Extract the [X, Y] coordinate from the center of the cell holding the provided text.  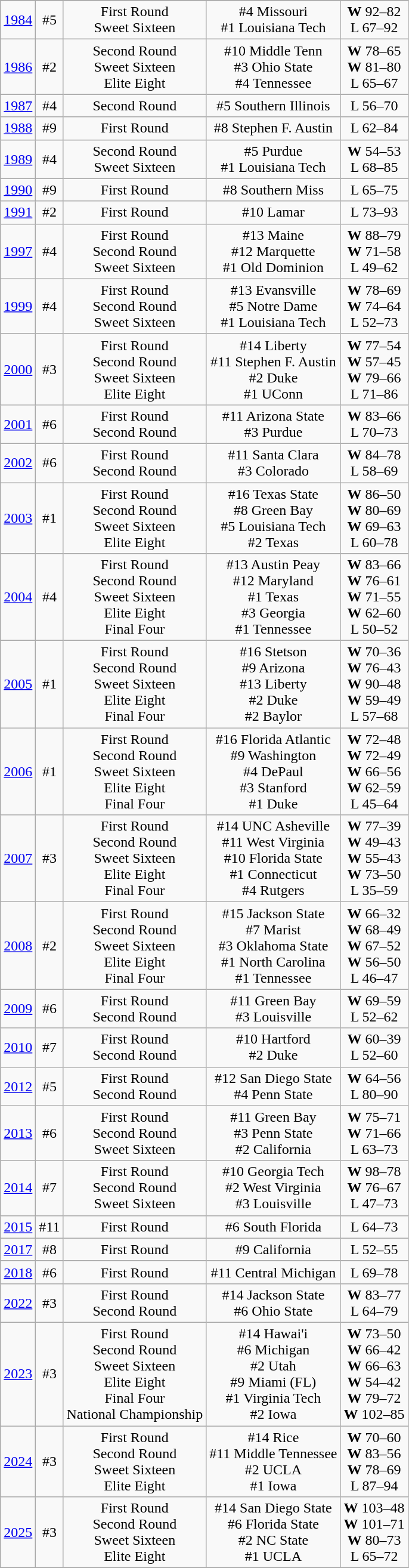
2012 [18, 1086]
W 72–48W 72–49W 66–56W 62–59L 45–64 [374, 771]
W 70–36W 76–43W 90–48W 59–49L 57–68 [374, 684]
2014 [18, 1188]
2008 [18, 946]
2000 [18, 369]
#13 Evansville#5 Notre Dame#1 Louisiana Tech [273, 306]
2018 [18, 1272]
W 84–78L 58–69 [374, 463]
#8 [49, 1249]
Second Round [135, 106]
W 54–53L 68–85 [374, 159]
W 78–69W 74–64L 52–73 [374, 306]
#13 Austin Peay#12 Maryland#1 Texas#3 Georgia#1 Tennessee [273, 597]
2013 [18, 1133]
2005 [18, 684]
#5 Southern Illinois [273, 106]
W 83–66L 70–73 [374, 424]
#11 Green Bay#3 Louisville [273, 1008]
L 64–73 [374, 1227]
W 78–65W 81–80L 65–67 [374, 67]
1999 [18, 306]
Second RoundSweet SixteenElite Eight [135, 67]
#11 Santa Clara#3 Colorado [273, 463]
W 83–77L 64–79 [374, 1303]
1987 [18, 106]
#9 California [273, 1249]
W 98–78W 76–67L 47–73 [374, 1188]
2007 [18, 859]
L 73–93 [374, 212]
1984 [18, 20]
W 64–56L 80–90 [374, 1086]
#11 [49, 1227]
W 60–39L 52–60 [374, 1048]
W 70–60W 83–56W 78–69L 87–94 [374, 1462]
2002 [18, 463]
L 65–75 [374, 190]
#11 Central Michigan [273, 1272]
W 92–82L 67–92 [374, 20]
#11 Green Bay#3 Penn State#2 California [273, 1133]
W 73–50W 66–42W 66–63W 54–42W 79–72W 102–85 [374, 1373]
L 56–70 [374, 106]
2010 [18, 1048]
#13 Maine#12 Marquette#1 Old Dominion [273, 251]
2017 [18, 1249]
1988 [18, 128]
W 77–54W 57–45W 79–66L 71–86 [374, 369]
Second RoundSweet Sixteen [135, 159]
#15 Jackson State#7 Marist#3 Oklahoma State#1 North Carolina#1 Tennessee [273, 946]
#6 South Florida [273, 1227]
2006 [18, 771]
#14 Hawai'i#6 Michigan#2 Utah#9 Miami (FL)#1 Virginia Tech#2 Iowa [273, 1373]
W 88–79W 71–58L 49–62 [374, 251]
W 69–59L 52–62 [374, 1008]
2024 [18, 1462]
2015 [18, 1227]
#16 Texas State#8 Green Bay#5 Louisiana Tech#2 Texas [273, 518]
#11 Arizona State#3 Purdue [273, 424]
#16 Stetson#9 Arizona#13 Liberty#2 Duke#2 Baylor [273, 684]
#14 Rice#11 Middle Tennessee#2 UCLA#1 Iowa [273, 1462]
#10 Lamar [273, 212]
First RoundSweet Sixteen [135, 20]
L 52–55 [374, 1249]
2022 [18, 1303]
#10 Georgia Tech#2 West Virginia#3 Louisville [273, 1188]
2025 [18, 1532]
#14 UNC Asheville#11 West Virginia#10 Florida State#1 Connecticut#4 Rutgers [273, 859]
L 69–78 [374, 1272]
W 86–50W 80–69W 69–63L 60–78 [374, 518]
2001 [18, 424]
#12 San Diego State#4 Penn State [273, 1086]
#14 San Diego State#6 Florida State#2 NC State#1 UCLA [273, 1532]
#8 Southern Miss [273, 190]
#5 Purdue#1 Louisiana Tech [273, 159]
#10 Middle Tenn#3 Ohio State#4 Tennessee [273, 67]
1990 [18, 190]
#14 Liberty#11 Stephen F. Austin#2 Duke#1 UConn [273, 369]
W 83–66W 76–61W 71–55W 62–60L 50–52 [374, 597]
W 77–39W 49–43W 55–43W 73–50L 35–59 [374, 859]
#16 Florida Atlantic#9 Washington#4 DePaul#3 Stanford#1 Duke [273, 771]
1989 [18, 159]
2009 [18, 1008]
L 62–84 [374, 128]
#4 Missouri#1 Louisiana Tech [273, 20]
1991 [18, 212]
#14 Jackson State#6 Ohio State [273, 1303]
2003 [18, 518]
2023 [18, 1373]
W 66–32W 68–49W 67–52W 56–50L 46–47 [374, 946]
2004 [18, 597]
W 103–48W 101–71W 80–73L 65–72 [374, 1532]
First RoundSecond RoundSweet SixteenElite EightFinal FourNational Championship [135, 1373]
#8 Stephen F. Austin [273, 128]
#10 Hartford#2 Duke [273, 1048]
1997 [18, 251]
W 75–71W 71–66L 63–73 [374, 1133]
1986 [18, 67]
